Locate the cell with the specified text and output its [X, Y] center coordinate. 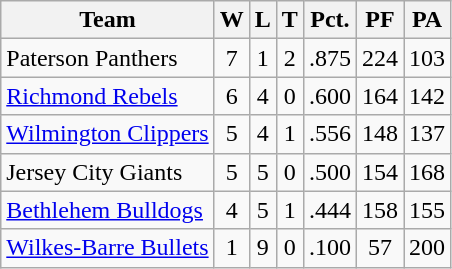
142 [428, 96]
158 [380, 210]
224 [380, 58]
.100 [330, 248]
148 [380, 134]
164 [380, 96]
L [262, 20]
Wilkes-Barre Bullets [108, 248]
.875 [330, 58]
57 [380, 248]
137 [428, 134]
T [290, 20]
103 [428, 58]
168 [428, 172]
Pct. [330, 20]
6 [232, 96]
2 [290, 58]
200 [428, 248]
PF [380, 20]
155 [428, 210]
Wilmington Clippers [108, 134]
PA [428, 20]
.444 [330, 210]
9 [262, 248]
Richmond Rebels [108, 96]
.600 [330, 96]
Jersey City Giants [108, 172]
.556 [330, 134]
Paterson Panthers [108, 58]
Bethlehem Bulldogs [108, 210]
7 [232, 58]
154 [380, 172]
W [232, 20]
.500 [330, 172]
Team [108, 20]
